Identify which cell holds the provided text, then report its (X, Y) central coordinate. 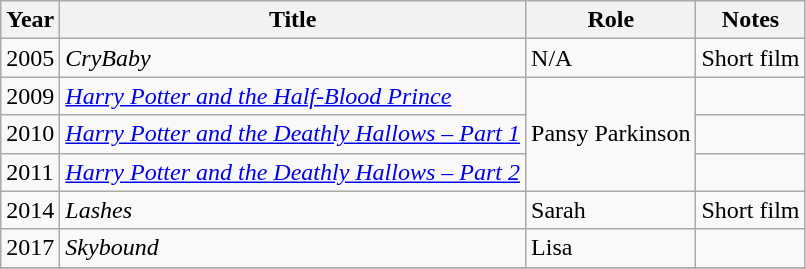
2005 (30, 58)
Notes (750, 20)
Title (293, 20)
Sarah (611, 210)
Skybound (293, 248)
Lisa (611, 248)
Year (30, 20)
2010 (30, 134)
Pansy Parkinson (611, 134)
Harry Potter and the Half-Blood Prince (293, 96)
2014 (30, 210)
Role (611, 20)
Harry Potter and the Deathly Hallows – Part 1 (293, 134)
2017 (30, 248)
Lashes (293, 210)
2009 (30, 96)
N/A (611, 58)
CryBaby (293, 58)
Harry Potter and the Deathly Hallows – Part 2 (293, 172)
2011 (30, 172)
